Detect which cell encompasses the target text, then output its [x, y] center coordinate. 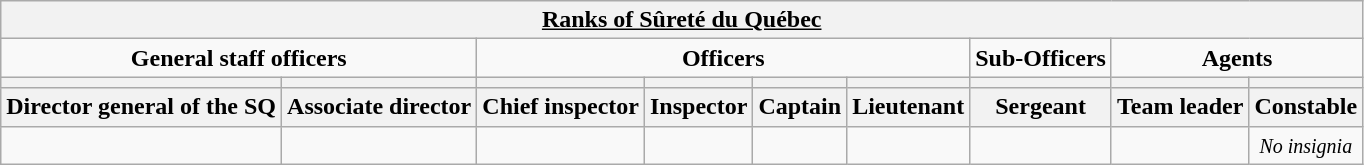
Ranks of Sûreté du Québec [682, 20]
Chief inspector [561, 107]
Sergeant [1041, 107]
Director general of the SQ [142, 107]
Associate director [380, 107]
General staff officers [239, 58]
Officers [724, 58]
Team leader [1180, 107]
Agents [1236, 58]
No insignia [1306, 145]
Constable [1306, 107]
Inspector [698, 107]
Sub-Officers [1041, 58]
Lieutenant [908, 107]
Captain [800, 107]
